Return the [X, Y] coordinate for the center point of the cell that contains the specified text.  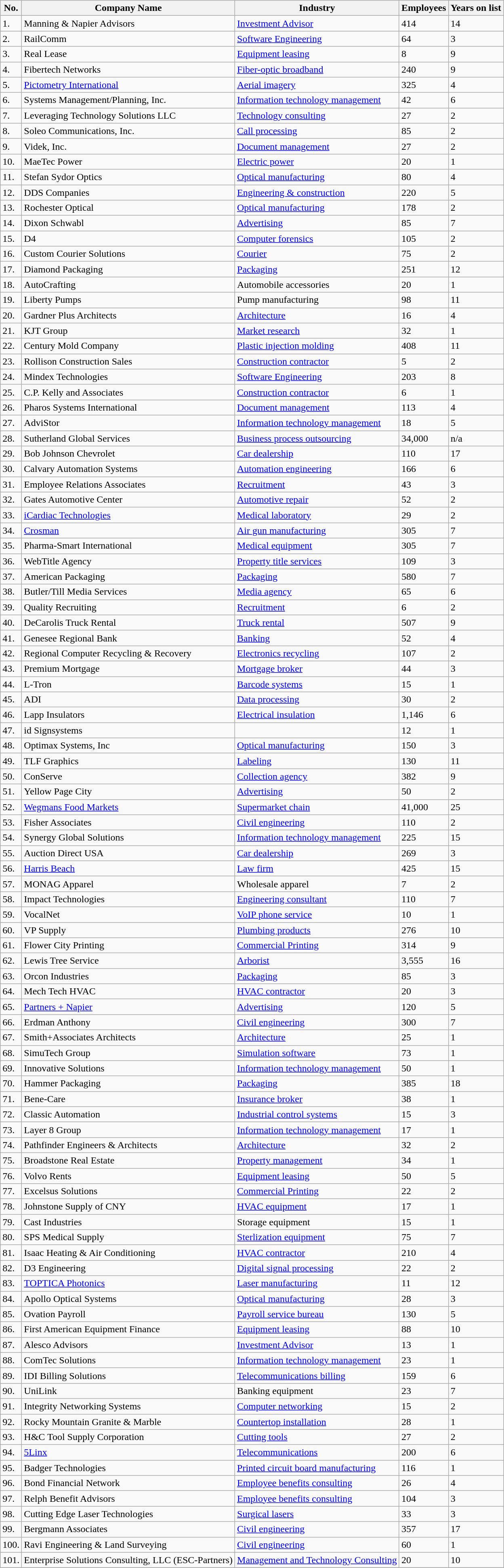
357 [424, 1529]
Crosman [128, 530]
24. [11, 377]
385 [424, 1084]
SPS Medical Supply [128, 1237]
15. [11, 239]
C.P. Kelly and Associates [128, 392]
Soleo Communications, Inc. [128, 131]
Ravi Engineering & Land Surveying [128, 1545]
45. [11, 700]
TOPTICA Photonics [128, 1283]
SimuTech Group [128, 1053]
75. [11, 1160]
Pump manufacturing [317, 300]
MaeTec Power [128, 161]
22. [11, 346]
Cast Industries [128, 1222]
Electrical insulation [317, 715]
Century Mold Company [128, 346]
Genesee Regional Bank [128, 638]
Apollo Optical Systems [128, 1299]
Johnstone Supply of CNY [128, 1207]
109 [424, 561]
113 [424, 407]
51. [11, 792]
Liberty Pumps [128, 300]
Harris Beach [128, 868]
32. [11, 500]
300 [424, 1022]
Truck rental [317, 623]
Videk, Inc. [128, 146]
Manning & Napier Advisors [128, 23]
Integrity Networking Systems [128, 1406]
16. [11, 254]
Systems Management/Planning, Inc. [128, 100]
90. [11, 1391]
Arborist [317, 961]
Plumbing products [317, 930]
Butler/Till Media Services [128, 592]
69. [11, 1068]
58. [11, 899]
Courier [317, 254]
62. [11, 961]
30. [11, 469]
VoIP phone service [317, 914]
Rollison Construction Sales [128, 361]
42. [11, 653]
1. [11, 23]
Regional Computer Recycling & Recovery [128, 653]
210 [424, 1253]
Barcode systems [317, 684]
95. [11, 1468]
425 [424, 868]
81. [11, 1253]
Ovation Payroll [128, 1314]
Banking [317, 638]
Business process outsourcing [317, 438]
American Packaging [128, 576]
89. [11, 1375]
76. [11, 1176]
166 [424, 469]
Mindex Technologies [128, 377]
34,000 [424, 438]
iCardiac Technologies [128, 515]
IDI Billing Solutions [128, 1375]
Pathfinder Engineers & Architects [128, 1145]
H&C Tool Supply Corporation [128, 1437]
29. [11, 454]
5. [11, 85]
56. [11, 868]
21. [11, 331]
240 [424, 69]
91. [11, 1406]
L-Tron [128, 684]
65. [11, 1007]
325 [424, 85]
Broadstone Real Estate [128, 1160]
43. [11, 669]
1,146 [424, 715]
71. [11, 1099]
64 [424, 39]
Air gun manufacturing [317, 530]
41. [11, 638]
88. [11, 1360]
98 [424, 300]
Isaac Heating & Air Conditioning [128, 1253]
Collection agency [317, 776]
12. [11, 193]
Property title services [317, 561]
85. [11, 1314]
Fisher Associates [128, 822]
Partners + Napier [128, 1007]
39. [11, 607]
55. [11, 853]
11. [11, 177]
Bob Johnson Chevrolet [128, 454]
Medical equipment [317, 546]
Plastic injection molding [317, 346]
Media agency [317, 592]
Excelsus Solutions [128, 1191]
Engineering & construction [317, 193]
id Signsystems [128, 730]
84. [11, 1299]
Medical laboratory [317, 515]
9. [11, 146]
101. [11, 1560]
Layer 8 Group [128, 1130]
Cutting Edge Laser Technologies [128, 1514]
Wegmans Food Markets [128, 807]
4. [11, 69]
53. [11, 822]
41,000 [424, 807]
120 [424, 1007]
73. [11, 1130]
93. [11, 1437]
48. [11, 746]
AdviStor [128, 423]
VP Supply [128, 930]
80. [11, 1237]
83. [11, 1283]
Digital signal processing [317, 1268]
Telecommunications [317, 1453]
Storage equipment [317, 1222]
Industrial control systems [317, 1114]
13. [11, 208]
Computer forensics [317, 239]
74. [11, 1145]
Gardner Plus Architects [128, 315]
382 [424, 776]
D3 Engineering [128, 1268]
159 [424, 1375]
26. [11, 407]
19. [11, 300]
Dixon Schwabl [128, 223]
38. [11, 592]
TLF Graphics [128, 761]
276 [424, 930]
Custom Courier Solutions [128, 254]
60. [11, 930]
Calvary Automation Systems [128, 469]
59. [11, 914]
36. [11, 561]
Real Lease [128, 54]
Technology consulting [317, 115]
Quality Recruiting [128, 607]
82. [11, 1268]
61. [11, 945]
Bond Financial Network [128, 1483]
64. [11, 992]
Law firm [317, 868]
Fiber-optic broadband [317, 69]
Yellow Page City [128, 792]
Management and Technology Consulting [317, 1560]
Pharma-Smart International [128, 546]
44 [424, 669]
6. [11, 100]
Hammer Packaging [128, 1084]
DDS Companies [128, 193]
14 [476, 23]
Laser manufacturing [317, 1283]
3. [11, 54]
5Linx [128, 1453]
33. [11, 515]
Optimax Systems, Inc [128, 746]
37. [11, 576]
66. [11, 1022]
Banking equipment [317, 1391]
14. [11, 223]
10. [11, 161]
107 [424, 653]
47. [11, 730]
Mortgage broker [317, 669]
Alesco Advisors [128, 1345]
57. [11, 884]
Bergmann Associates [128, 1529]
Engineering consultant [317, 899]
Lapp Insulators [128, 715]
27. [11, 423]
50. [11, 776]
97. [11, 1499]
77. [11, 1191]
80 [424, 177]
30 [424, 700]
Automotive repair [317, 500]
Telecommunications billing [317, 1375]
33 [424, 1514]
Pharos Systems International [128, 407]
AutoCrafting [128, 285]
72. [11, 1114]
Badger Technologies [128, 1468]
2. [11, 39]
28. [11, 438]
225 [424, 838]
Classic Automation [128, 1114]
67. [11, 1038]
Leveraging Technology Solutions LLC [128, 115]
WebTitle Agency [128, 561]
ConServe [128, 776]
KJT Group [128, 331]
70. [11, 1084]
Electric power [317, 161]
Years on list [476, 8]
Flower City Printing [128, 945]
Innovative Solutions [128, 1068]
408 [424, 346]
Impact Technologies [128, 899]
Data processing [317, 700]
Simulation software [317, 1053]
269 [424, 853]
100. [11, 1545]
86. [11, 1329]
Electronics recycling [317, 653]
34. [11, 530]
Payroll service bureau [317, 1314]
68. [11, 1053]
Employees [424, 8]
104 [424, 1499]
ADI [128, 700]
34 [424, 1160]
Mech Tech HVAC [128, 992]
13 [424, 1345]
First American Equipment Finance [128, 1329]
Call processing [317, 131]
D4 [128, 239]
98. [11, 1514]
414 [424, 23]
251 [424, 269]
UniLink [128, 1391]
29 [424, 515]
Smith+Associates Architects [128, 1038]
Automation engineering [317, 469]
Labeling [317, 761]
73 [424, 1053]
3,555 [424, 961]
105 [424, 239]
No. [11, 8]
Lewis Tree Service [128, 961]
507 [424, 623]
38 [424, 1099]
n/a [476, 438]
49. [11, 761]
42 [424, 100]
Gates Automotive Center [128, 500]
Industry [317, 8]
Synergy Global Solutions [128, 838]
VocalNet [128, 914]
314 [424, 945]
26 [424, 1483]
78. [11, 1207]
DeCarolis Truck Rental [128, 623]
54. [11, 838]
150 [424, 746]
Market research [317, 331]
Diamond Packaging [128, 269]
RailComm [128, 39]
20. [11, 315]
35. [11, 546]
44. [11, 684]
Volvo Rents [128, 1176]
17. [11, 269]
Erdman Anthony [128, 1022]
Enterprise Solutions Consulting, LLC (ESC-Partners) [128, 1560]
Rochester Optical [128, 208]
7. [11, 115]
Fibertech Networks [128, 69]
79. [11, 1222]
Automobile accessories [317, 285]
HVAC equipment [317, 1207]
Printed circuit board manufacturing [317, 1468]
31. [11, 484]
25. [11, 392]
60 [424, 1545]
Supermarket chain [317, 807]
88 [424, 1329]
Wholesale apparel [317, 884]
18. [11, 285]
Rocky Mountain Granite & Marble [128, 1421]
200 [424, 1453]
Premium Mortgage [128, 669]
63. [11, 976]
Employee Relations Associates [128, 484]
Relph Benefit Advisors [128, 1499]
203 [424, 377]
Insurance broker [317, 1099]
52. [11, 807]
94. [11, 1453]
MONAG Apparel [128, 884]
46. [11, 715]
8. [11, 131]
ComTec Solutions [128, 1360]
Auction Direct USA [128, 853]
43 [424, 484]
87. [11, 1345]
Sutherland Global Services [128, 438]
65 [424, 592]
580 [424, 576]
220 [424, 193]
99. [11, 1529]
Bene-Care [128, 1099]
Company Name [128, 8]
Aerial imagery [317, 85]
Cutting tools [317, 1437]
116 [424, 1468]
178 [424, 208]
Pictometry International [128, 85]
40. [11, 623]
96. [11, 1483]
23. [11, 361]
Sterlization equipment [317, 1237]
Computer networking [317, 1406]
Stefan Sydor Optics [128, 177]
Surgical lasers [317, 1514]
Orcon Industries [128, 976]
Countertop installation [317, 1421]
Property management [317, 1160]
92. [11, 1421]
